Return the [X, Y] coordinate for the center point of the cell that contains the specified text.  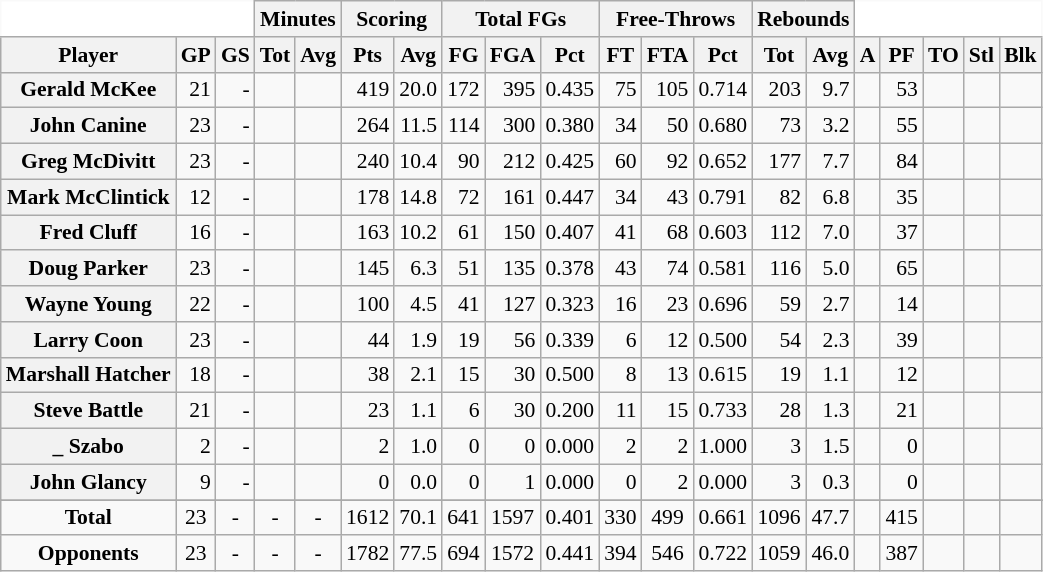
11 [620, 411]
59 [779, 304]
Mark McClintick [88, 197]
0.791 [722, 197]
419 [368, 90]
Greg McDivitt [88, 162]
116 [779, 269]
GS [236, 55]
0.581 [722, 269]
Steve Battle [88, 411]
112 [779, 233]
55 [902, 126]
1.5 [830, 447]
39 [902, 340]
0.380 [570, 126]
A [868, 55]
38 [368, 375]
44 [368, 340]
1059 [779, 554]
Rebounds [804, 19]
11.5 [418, 126]
105 [668, 90]
0.401 [570, 518]
0.722 [722, 554]
5.0 [830, 269]
54 [779, 340]
82 [779, 197]
7.7 [830, 162]
14 [902, 304]
68 [668, 233]
264 [368, 126]
37 [902, 233]
72 [464, 197]
61 [464, 233]
Pts [368, 55]
47.7 [830, 518]
212 [513, 162]
0.661 [722, 518]
1 [513, 482]
Player [88, 55]
0.0 [418, 482]
0.378 [570, 269]
0.339 [570, 340]
84 [902, 162]
73 [779, 126]
0.733 [722, 411]
8 [620, 375]
100 [368, 304]
22 [196, 304]
FTA [668, 55]
145 [368, 269]
0.435 [570, 90]
FGA [513, 55]
10.4 [418, 162]
135 [513, 269]
0.441 [570, 554]
4.5 [418, 304]
330 [620, 518]
0.603 [722, 233]
163 [368, 233]
FT [620, 55]
178 [368, 197]
65 [902, 269]
Opponents [88, 554]
694 [464, 554]
74 [668, 269]
35 [902, 197]
50 [668, 126]
92 [668, 162]
0.680 [722, 126]
0.425 [570, 162]
641 [464, 518]
240 [368, 162]
10.2 [418, 233]
203 [779, 90]
1.9 [418, 340]
_ Szabo [88, 447]
Gerald McKee [88, 90]
1782 [368, 554]
395 [513, 90]
Larry Coon [88, 340]
546 [668, 554]
1597 [513, 518]
Blk [1020, 55]
172 [464, 90]
1.000 [722, 447]
56 [513, 340]
46.0 [830, 554]
415 [902, 518]
1612 [368, 518]
Scoring [392, 19]
Marshall Hatcher [88, 375]
177 [779, 162]
0.696 [722, 304]
77.5 [418, 554]
2.7 [830, 304]
2.3 [830, 340]
John Canine [88, 126]
3.2 [830, 126]
John Glancy [88, 482]
0.615 [722, 375]
Wayne Young [88, 304]
1.0 [418, 447]
53 [902, 90]
387 [902, 554]
14.8 [418, 197]
1.3 [830, 411]
51 [464, 269]
0.652 [722, 162]
Minutes [298, 19]
0.3 [830, 482]
20.0 [418, 90]
18 [196, 375]
PF [902, 55]
TO [944, 55]
Fred Cluff [88, 233]
Stl [982, 55]
0.714 [722, 90]
394 [620, 554]
0.323 [570, 304]
90 [464, 162]
Free-Throws [676, 19]
2.1 [418, 375]
0.200 [570, 411]
13 [668, 375]
0.407 [570, 233]
499 [668, 518]
6.8 [830, 197]
0.447 [570, 197]
Total [88, 518]
GP [196, 55]
28 [779, 411]
1096 [779, 518]
Total FGs [520, 19]
Doug Parker [88, 269]
127 [513, 304]
114 [464, 126]
60 [620, 162]
300 [513, 126]
70.1 [418, 518]
75 [620, 90]
9.7 [830, 90]
9 [196, 482]
150 [513, 233]
6.3 [418, 269]
1572 [513, 554]
FG [464, 55]
7.0 [830, 233]
161 [513, 197]
